Return the (x, y) coordinate for the center point of the cell that contains the specified text.  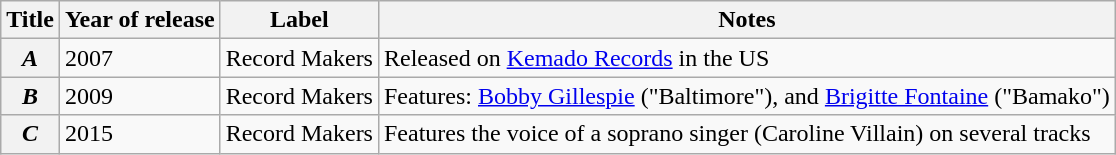
2007 (140, 58)
A (30, 58)
Released on Kemado Records in the US (746, 58)
Year of release (140, 20)
C (30, 134)
Features the voice of a soprano singer (Caroline Villain) on several tracks (746, 134)
Features: Bobby Gillespie ("Baltimore"), and Brigitte Fontaine ("Bamako") (746, 96)
Label (299, 20)
Title (30, 20)
2015 (140, 134)
Notes (746, 20)
2009 (140, 96)
B (30, 96)
